Determine the [x, y] coordinate at the center of the cell enclosing the given text.  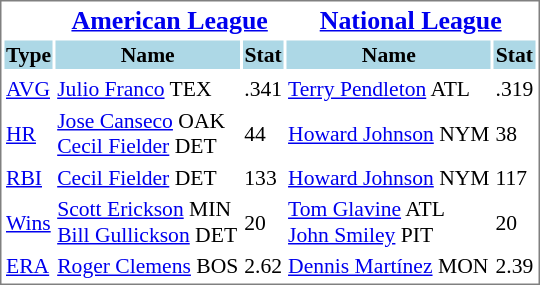
Wins [28, 222]
133 [264, 178]
2.62 [264, 266]
RBI [28, 178]
.341 [264, 89]
2.39 [514, 266]
Roger Clemens BOS [148, 266]
Julio Franco TEX [148, 89]
Cecil Fielder DET [148, 178]
Scott Erickson MINBill Gullickson DET [148, 222]
ERA [28, 266]
American League [170, 20]
Dennis Martínez MON [389, 266]
44 [264, 133]
.319 [514, 89]
38 [514, 133]
117 [514, 178]
Tom Glavine ATLJohn Smiley PIT [389, 222]
Type [28, 54]
Jose Canseco OAKCecil Fielder DET [148, 133]
HR [28, 133]
Terry Pendleton ATL [389, 89]
AVG [28, 89]
National League [411, 20]
